Provide the (X, Y) coordinate of the cell's center where the given text is located.  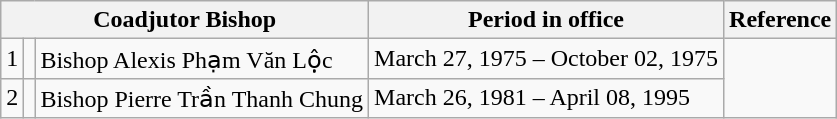
1 (12, 59)
2 (12, 98)
Bishop Alexis Phạm Văn Lộc (202, 59)
Coadjutor Bishop (185, 20)
Reference (780, 20)
Period in office (546, 20)
March 27, 1975 – October 02, 1975 (546, 59)
Bishop Pierre Trần Thanh Chung (202, 98)
March 26, 1981 – April 08, 1995 (546, 98)
